Search for the cell housing the specified text and yield its [x, y] center coordinate. 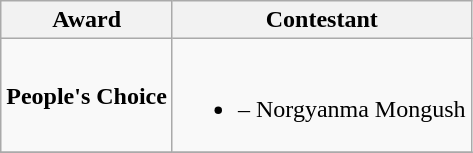
Award [87, 20]
– Norgyanma Mongush [322, 96]
People's Choice [87, 96]
Contestant [322, 20]
